Scan for the cell matching the given text and deliver its [x, y] coordinate at center. 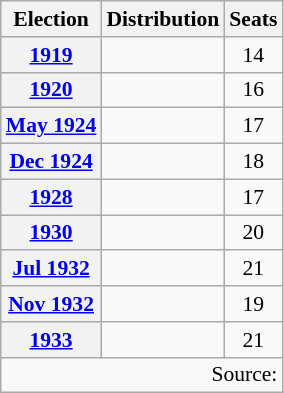
1920 [52, 90]
1930 [52, 233]
20 [253, 233]
Source: [142, 375]
Nov 1932 [52, 304]
May 1924 [52, 126]
Distribution [162, 19]
1919 [52, 55]
Election [52, 19]
1933 [52, 340]
16 [253, 90]
1928 [52, 197]
Seats [253, 19]
Jul 1932 [52, 269]
19 [253, 304]
Dec 1924 [52, 162]
18 [253, 162]
14 [253, 55]
